Return (X, Y) of the center of cell containing provided text 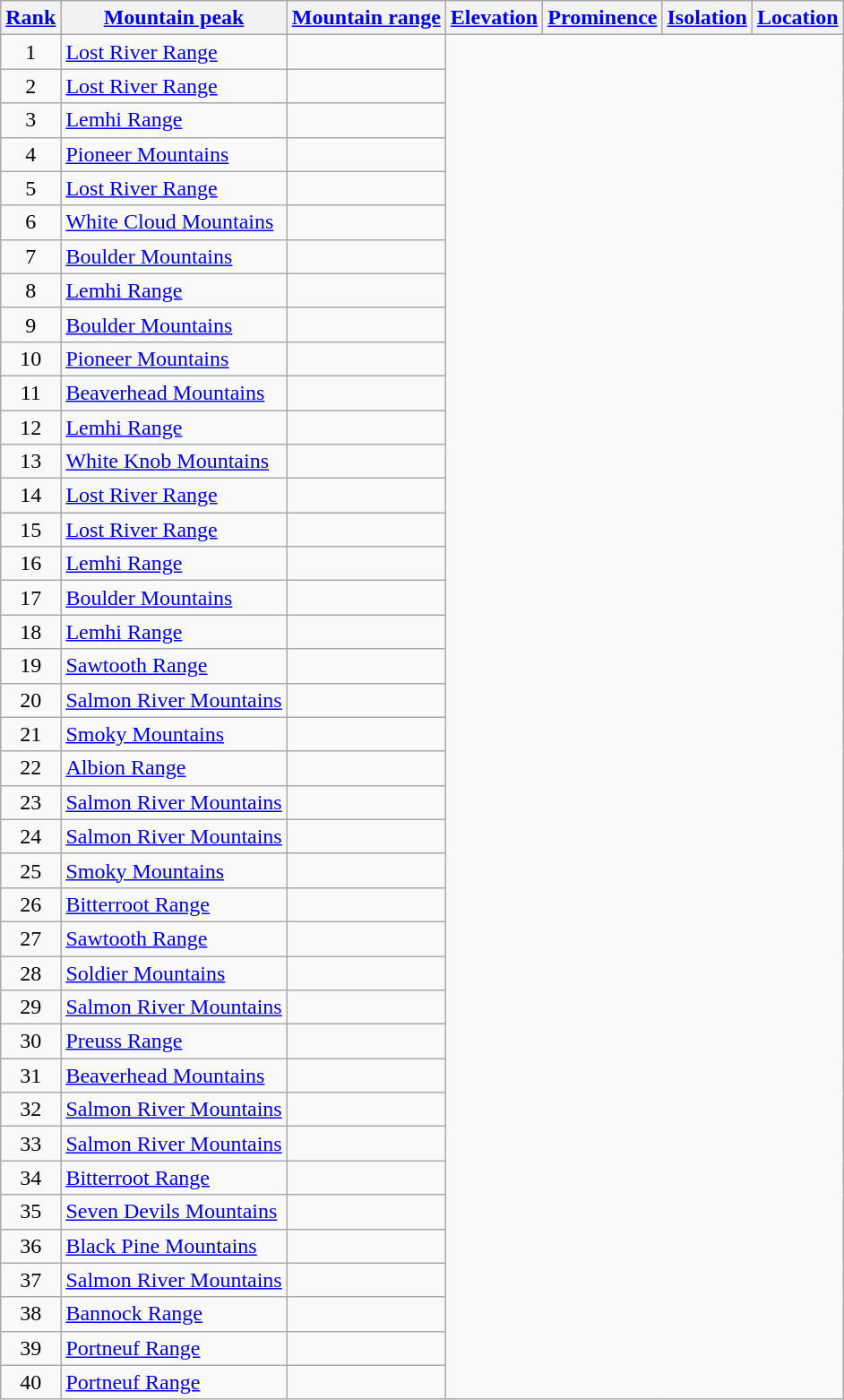
21 (30, 734)
25 (30, 870)
36 (30, 1246)
9 (30, 324)
30 (30, 1041)
1 (30, 52)
7 (30, 256)
Soldier Mountains (174, 972)
3 (30, 120)
16 (30, 564)
28 (30, 972)
23 (30, 802)
31 (30, 1076)
11 (30, 393)
29 (30, 1007)
27 (30, 938)
Elevation (494, 18)
6 (30, 222)
18 (30, 632)
2 (30, 86)
32 (30, 1110)
12 (30, 428)
24 (30, 836)
40 (30, 1382)
38 (30, 1314)
Albion Range (174, 768)
Seven Devils Mountains (174, 1212)
13 (30, 462)
22 (30, 768)
15 (30, 530)
33 (30, 1144)
14 (30, 496)
Mountain range (366, 18)
White Cloud Mountains (174, 222)
Rank (30, 18)
26 (30, 904)
Preuss Range (174, 1041)
8 (30, 290)
39 (30, 1348)
19 (30, 666)
Mountain peak (174, 18)
Prominence (602, 18)
Isolation (707, 18)
20 (30, 700)
37 (30, 1280)
5 (30, 188)
34 (30, 1178)
Black Pine Mountains (174, 1246)
4 (30, 154)
10 (30, 359)
35 (30, 1212)
Bannock Range (174, 1314)
17 (30, 598)
White Knob Mountains (174, 462)
Location (797, 18)
